Pinpoint the cell where the given text exists, returning its (X, Y) midpoint coordinate. 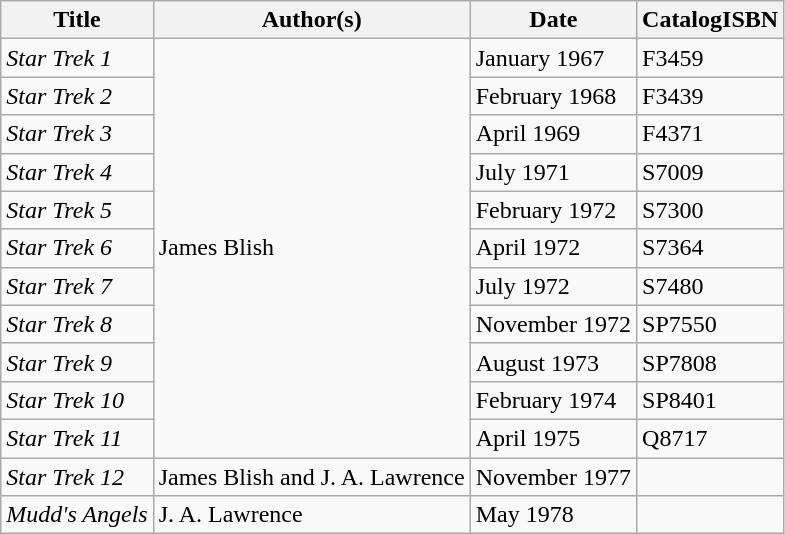
Star Trek 7 (77, 286)
February 1974 (553, 400)
Star Trek 5 (77, 210)
S7300 (710, 210)
Star Trek 9 (77, 362)
Star Trek 1 (77, 58)
S7480 (710, 286)
J. A. Lawrence (312, 515)
Mudd's Angels (77, 515)
November 1972 (553, 324)
S7364 (710, 248)
SP8401 (710, 400)
Q8717 (710, 438)
February 1972 (553, 210)
July 1972 (553, 286)
Star Trek 11 (77, 438)
Star Trek 3 (77, 134)
SP7550 (710, 324)
Star Trek 2 (77, 96)
April 1972 (553, 248)
January 1967 (553, 58)
Star Trek 4 (77, 172)
Author(s) (312, 20)
Star Trek 10 (77, 400)
Star Trek 6 (77, 248)
April 1975 (553, 438)
Star Trek 8 (77, 324)
Title (77, 20)
July 1971 (553, 172)
F3439 (710, 96)
November 1977 (553, 477)
F3459 (710, 58)
August 1973 (553, 362)
S7009 (710, 172)
Star Trek 12 (77, 477)
February 1968 (553, 96)
CatalogISBN (710, 20)
April 1969 (553, 134)
Date (553, 20)
James Blish and J. A. Lawrence (312, 477)
F4371 (710, 134)
James Blish (312, 248)
May 1978 (553, 515)
SP7808 (710, 362)
